Search for the cell housing the specified text and yield its [x, y] center coordinate. 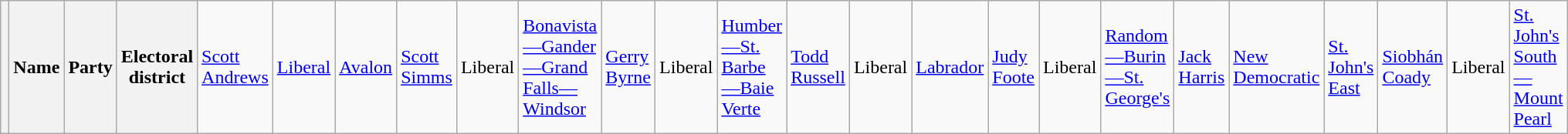
Labrador [950, 68]
Electoral district [157, 68]
Humber—St. Barbe—Baie Verte [752, 68]
Bonavista—Gander—Grand Falls—Windsor [560, 68]
Todd Russell [818, 68]
Gerry Byrne [628, 68]
Name [37, 68]
Judy Foote [1014, 68]
Jack Harris [1201, 68]
Siobhán Coady [1413, 68]
St. John's South—Mount Pearl [1538, 68]
Scott Simms [427, 68]
Avalon [366, 68]
Random—Burin—St. George's [1138, 68]
New Democratic [1277, 68]
Scott Andrews [235, 68]
St. John's East [1351, 68]
Party [90, 68]
